Pinpoint the cell where the given text exists, returning its [x, y] midpoint coordinate. 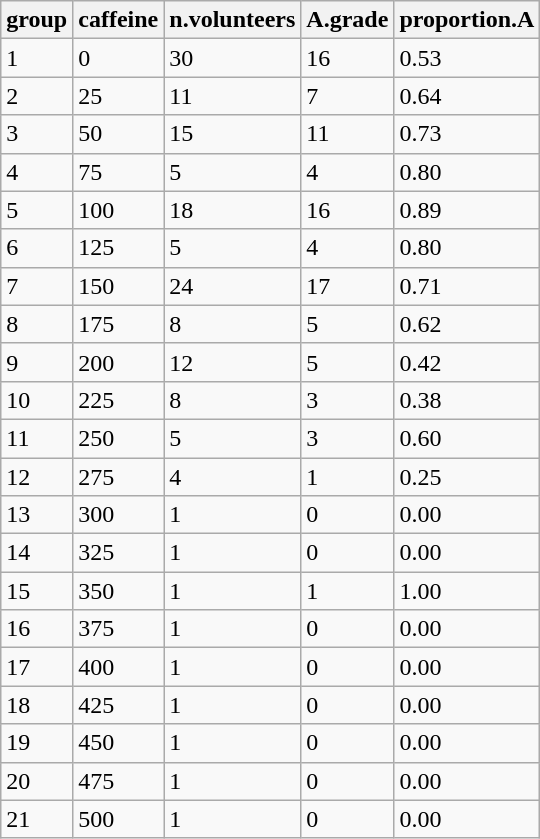
350 [118, 591]
250 [118, 438]
0.38 [467, 400]
0.64 [467, 96]
100 [118, 210]
13 [37, 515]
n.volunteers [232, 20]
0.89 [467, 210]
0.53 [467, 58]
group [37, 20]
9 [37, 362]
21 [37, 819]
300 [118, 515]
25 [118, 96]
2 [37, 96]
30 [232, 58]
proportion.A [467, 20]
475 [118, 781]
175 [118, 324]
200 [118, 362]
275 [118, 477]
14 [37, 553]
400 [118, 667]
A.grade [348, 20]
50 [118, 134]
20 [37, 781]
0.71 [467, 286]
225 [118, 400]
375 [118, 629]
6 [37, 248]
0.42 [467, 362]
500 [118, 819]
75 [118, 172]
0.73 [467, 134]
10 [37, 400]
0.62 [467, 324]
450 [118, 743]
125 [118, 248]
0.60 [467, 438]
150 [118, 286]
0.25 [467, 477]
19 [37, 743]
24 [232, 286]
caffeine [118, 20]
325 [118, 553]
425 [118, 705]
1.00 [467, 591]
